Capture the cell that displays the provided text and extract its [X, Y] central coordinate. 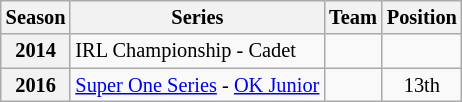
Team [353, 17]
IRL Championship - Cadet [197, 51]
Season [36, 17]
Super One Series - OK Junior [197, 85]
Position [422, 17]
2014 [36, 51]
Series [197, 17]
13th [422, 85]
2016 [36, 85]
